Detect which cell encompasses the target text, then output its [X, Y] center coordinate. 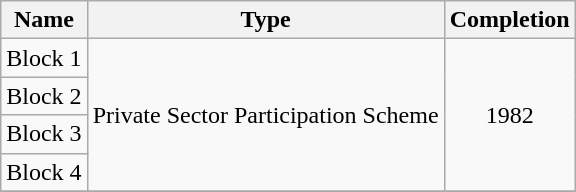
Name [44, 20]
Block 2 [44, 96]
1982 [510, 115]
Block 1 [44, 58]
Completion [510, 20]
Block 3 [44, 134]
Type [266, 20]
Block 4 [44, 172]
Private Sector Participation Scheme [266, 115]
